Detect which cell encompasses the target text, then output its (X, Y) center coordinate. 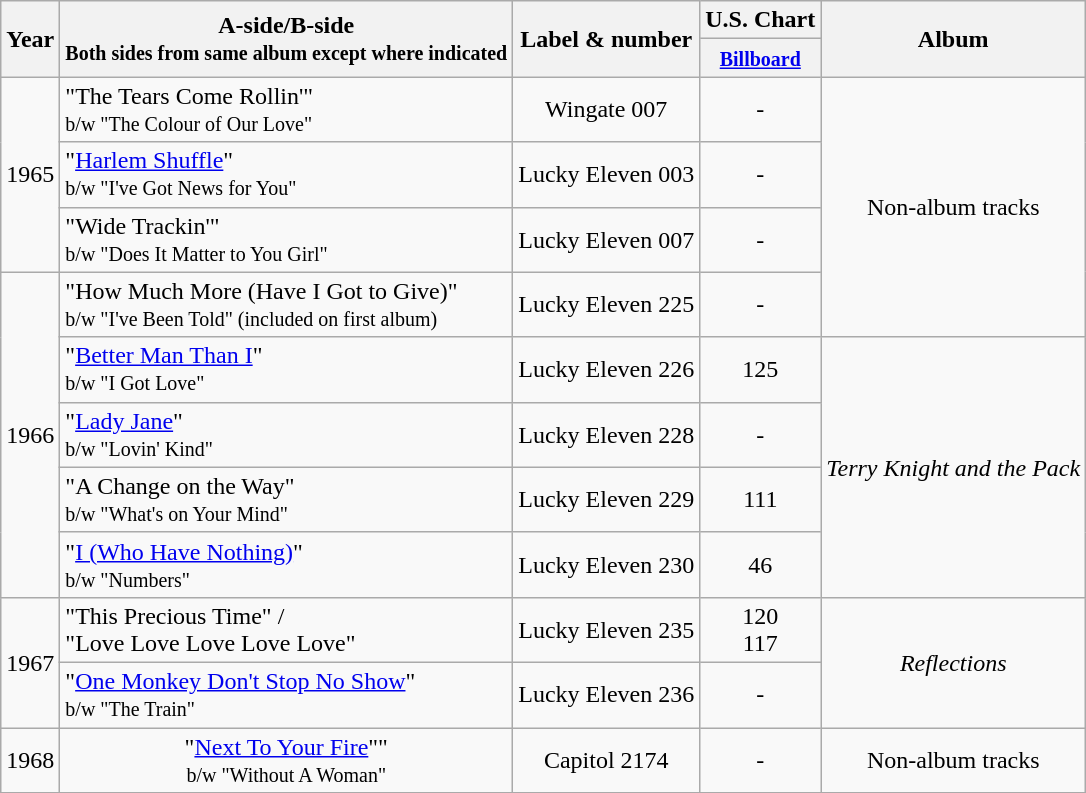
"How Much More (Have I Got to Give)"b/w "I've Been Told" (included on first album) (286, 304)
"Next To Your Fire""b/w "Without A Woman" (286, 760)
Lucky Eleven 236 (606, 694)
Lucky Eleven 230 (606, 564)
Lucky Eleven 007 (606, 240)
"A Change on the Way"b/w "What's on Your Mind" (286, 500)
Wingate 007 (606, 110)
1967 (30, 662)
125 (760, 370)
Billboard (760, 58)
Year (30, 39)
Capitol 2174 (606, 760)
"Better Man Than I"b/w "I Got Love" (286, 370)
Lucky Eleven 226 (606, 370)
U.S. Chart (760, 20)
Lucky Eleven 225 (606, 304)
120117 (760, 630)
"This Precious Time" / "Love Love Love Love Love" (286, 630)
Reflections (954, 662)
Lucky Eleven 003 (606, 174)
1968 (30, 760)
111 (760, 500)
A-side/B-sideBoth sides from same album except where indicated (286, 39)
Album (954, 39)
Label & number (606, 39)
1966 (30, 434)
"The Tears Come Rollin'"b/w "The Colour of Our Love" (286, 110)
"One Monkey Don't Stop No Show"b/w "The Train" (286, 694)
46 (760, 564)
"Wide Trackin'"b/w "Does It Matter to You Girl" (286, 240)
"I (Who Have Nothing)"b/w "Numbers" (286, 564)
"Lady Jane"b/w "Lovin' Kind" (286, 434)
Lucky Eleven 235 (606, 630)
Terry Knight and the Pack (954, 467)
Lucky Eleven 229 (606, 500)
Lucky Eleven 228 (606, 434)
1965 (30, 174)
"Harlem Shuffle"b/w "I've Got News for You" (286, 174)
